Identify which cell holds the provided text, then report its [X, Y] central coordinate. 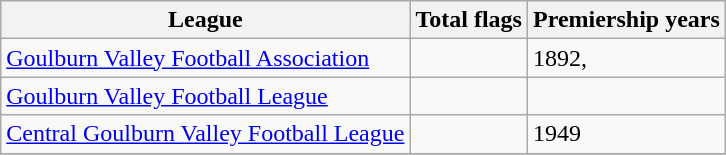
1892, [626, 58]
Premiership years [626, 20]
Goulburn Valley Football League [206, 96]
League [206, 20]
1949 [626, 134]
Central Goulburn Valley Football League [206, 134]
Goulburn Valley Football Association [206, 58]
Total flags [469, 20]
